For the text-containing cell, return its midpoint in (x, y) coordinate format. 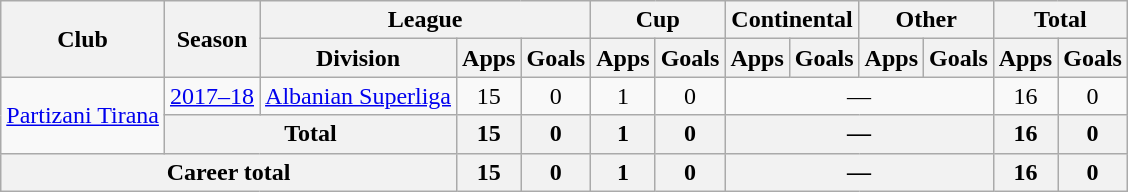
Cup (658, 20)
Partizani Tirana (83, 115)
Continental (792, 20)
Season (212, 39)
2017–18 (212, 96)
League (426, 20)
Division (358, 58)
Other (926, 20)
Albanian Superliga (358, 96)
Career total (229, 172)
Club (83, 39)
